Provide the (X, Y) coordinate of the cell's center where the given text is located.  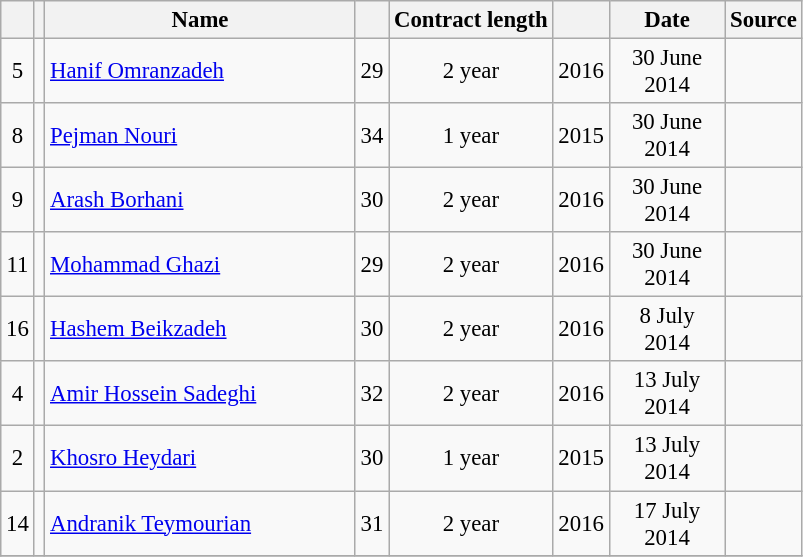
16 (18, 330)
17 July 2014 (667, 524)
4 (18, 394)
Hanif Omranzadeh (200, 72)
31 (372, 524)
14 (18, 524)
Amir Hossein Sadeghi (200, 394)
Andranik Teymourian (200, 524)
Contract length (471, 20)
11 (18, 264)
5 (18, 72)
Mohammad Ghazi (200, 264)
8 July 2014 (667, 330)
Khosro Heydari (200, 458)
Date (667, 20)
32 (372, 394)
8 (18, 136)
9 (18, 200)
Hashem Beikzadeh (200, 330)
Source (764, 20)
2 (18, 458)
Name (200, 20)
Pejman Nouri (200, 136)
34 (372, 136)
Arash Borhani (200, 200)
